Locate the cell with the specified text and output its [x, y] center coordinate. 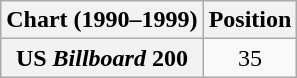
Chart (1990–1999) [102, 20]
US Billboard 200 [102, 58]
35 [250, 58]
Position [250, 20]
